Scan for the cell matching the given text and deliver its (x, y) coordinate at center. 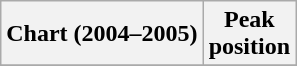
Peakposition (249, 34)
Chart (2004–2005) (102, 34)
